Find where the given text appears and provide that cell's center as (X, Y) coordinate. 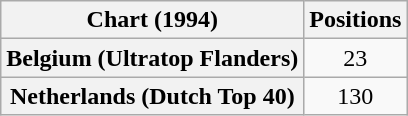
130 (356, 96)
Positions (356, 20)
23 (356, 58)
Netherlands (Dutch Top 40) (152, 96)
Chart (1994) (152, 20)
Belgium (Ultratop Flanders) (152, 58)
